For the text-containing cell, return its midpoint in (X, Y) coordinate format. 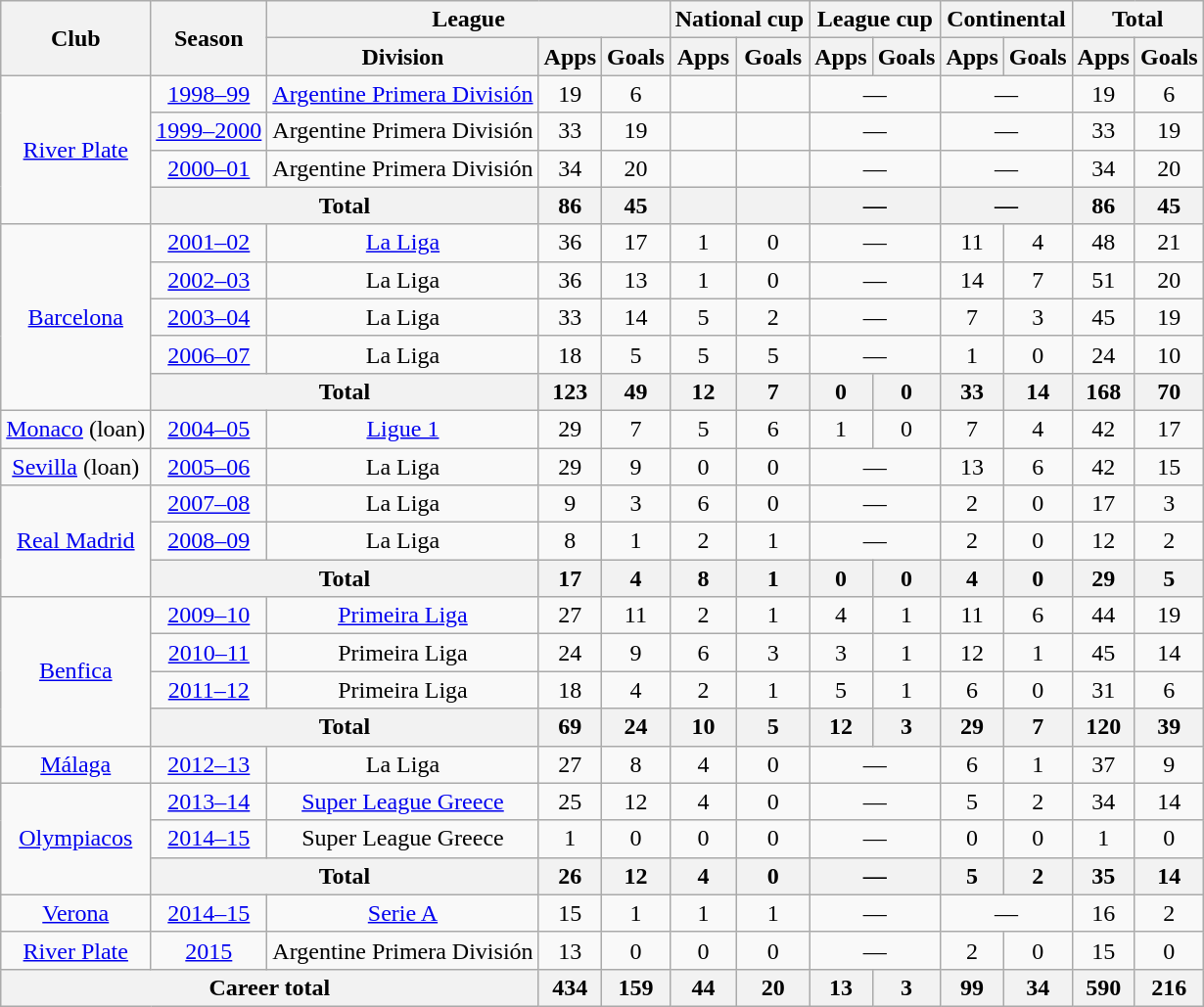
Continental (1006, 20)
159 (636, 987)
National cup (739, 20)
Club (76, 38)
Sevilla (loan) (76, 467)
216 (1169, 987)
2000–01 (209, 168)
26 (570, 876)
2012–13 (209, 764)
37 (1103, 764)
2015 (209, 950)
35 (1103, 876)
2010–11 (209, 653)
168 (1103, 391)
49 (636, 391)
2004–05 (209, 429)
2006–07 (209, 354)
51 (1103, 280)
2003–04 (209, 317)
1998–99 (209, 94)
1999–2000 (209, 131)
21 (1169, 243)
70 (1169, 391)
99 (972, 987)
69 (570, 727)
Monaco (loan) (76, 429)
Málaga (76, 764)
2011–12 (209, 690)
2005–06 (209, 467)
Division (403, 57)
25 (570, 801)
League (468, 20)
Season (209, 38)
2007–08 (209, 504)
31 (1103, 690)
Benfica (76, 671)
Olympiacos (76, 839)
2002–03 (209, 280)
Career total (270, 987)
2009–10 (209, 616)
16 (1103, 913)
39 (1169, 727)
Real Madrid (76, 541)
434 (570, 987)
120 (1103, 727)
Barcelona (76, 317)
League cup (875, 20)
Ligue 1 (403, 429)
2013–14 (209, 801)
Verona (76, 913)
590 (1103, 987)
2001–02 (209, 243)
2008–09 (209, 541)
48 (1103, 243)
Serie A (403, 913)
123 (570, 391)
